Extract the (x, y) coordinate from the center of the cell holding the provided text.  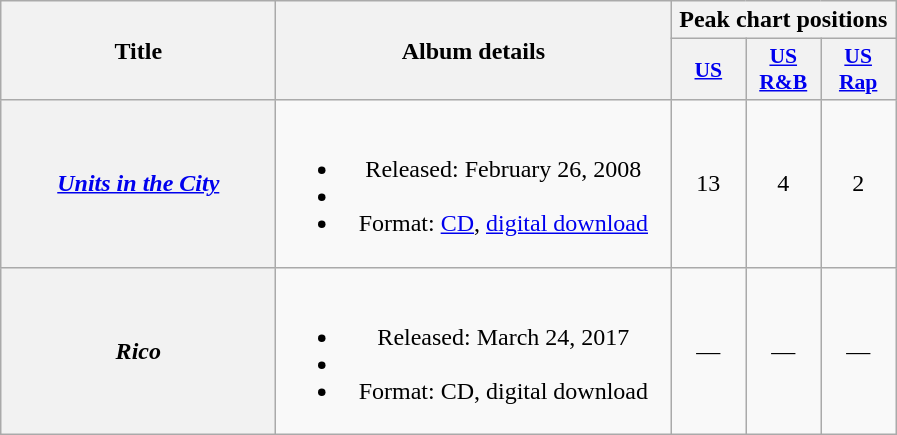
13 (708, 184)
Rico (138, 350)
2 (858, 184)
Peak chart positions (784, 20)
Released: March 24, 2017Format: CD, digital download (474, 350)
Released: February 26, 2008Format: CD, digital download (474, 184)
USR&B (784, 70)
USRap (858, 70)
US (708, 70)
Title (138, 50)
4 (784, 184)
Units in the City (138, 184)
Album details (474, 50)
